Capture the cell that displays the provided text and extract its [x, y] central coordinate. 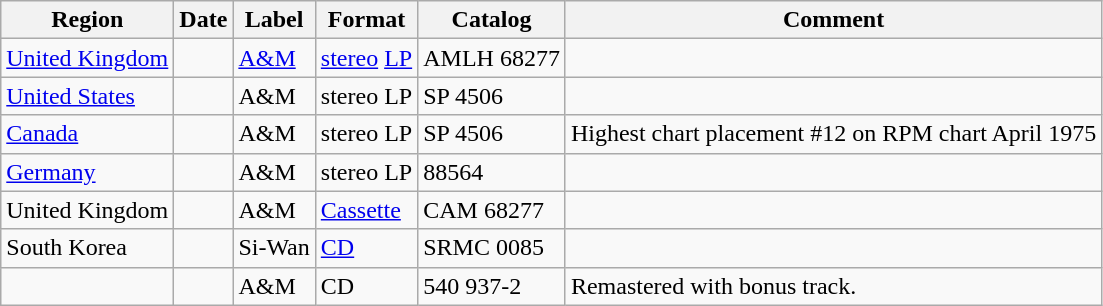
AMLH 68277 [492, 58]
Region [88, 20]
SRMC 0085 [492, 248]
CAM 68277 [492, 210]
88564 [492, 172]
Germany [88, 172]
Date [204, 20]
540 937-2 [492, 286]
South Korea [88, 248]
Remastered with bonus track. [833, 286]
Canada [88, 134]
Cassette [366, 210]
Highest chart placement #12 on RPM chart April 1975 [833, 134]
Format [366, 20]
Si-Wan [274, 248]
Comment [833, 20]
United States [88, 96]
Catalog [492, 20]
Label [274, 20]
